Scan for the cell matching the given text and deliver its (x, y) coordinate at center. 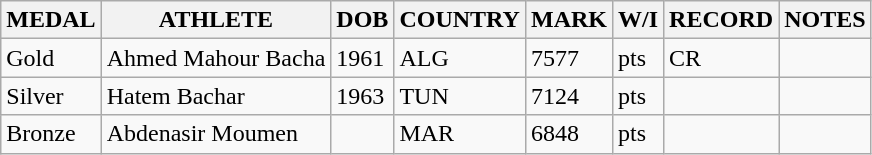
Ahmed Mahour Bacha (216, 58)
Gold (51, 58)
TUN (460, 96)
7124 (568, 96)
MEDAL (51, 20)
Bronze (51, 134)
1963 (362, 96)
NOTES (825, 20)
Hatem Bachar (216, 96)
Abdenasir Moumen (216, 134)
CR (722, 58)
6848 (568, 134)
ATHLETE (216, 20)
ALG (460, 58)
7577 (568, 58)
W/I (638, 20)
Silver (51, 96)
MAR (460, 134)
COUNTRY (460, 20)
DOB (362, 20)
1961 (362, 58)
RECORD (722, 20)
MARK (568, 20)
